Detect which cell encompasses the target text, then output its (X, Y) center coordinate. 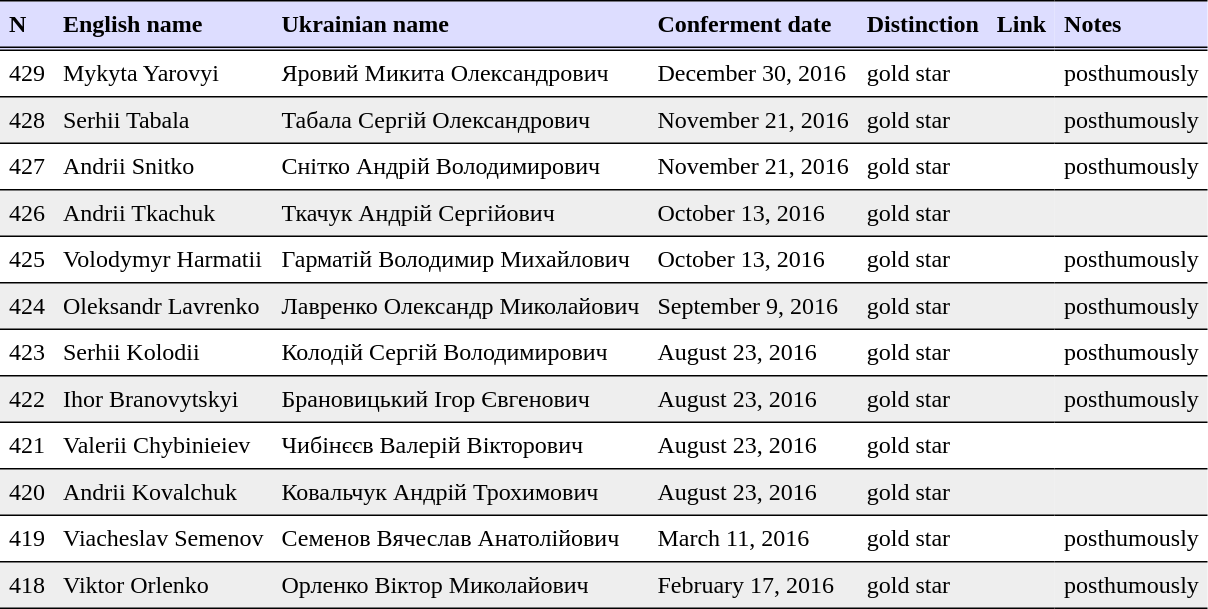
Ukrainian name (461, 25)
424 (27, 306)
December 30, 2016 (752, 73)
Колодій Сергій Володимирович (461, 352)
428 (27, 120)
Лавренко Олександр Миколайович (461, 306)
Notes (1132, 25)
Ковальчук Андрій Трохимович (461, 492)
Andrii Tkachuk (164, 213)
Andrii Kovalchuk (164, 492)
423 (27, 352)
March 11, 2016 (752, 538)
Link (1022, 25)
429 (27, 73)
Яровий Микита Олександрович (461, 73)
Viacheslav Semenov (164, 538)
Mykyta Yarovyi (164, 73)
419 (27, 538)
Conferment date (752, 25)
Serhii Tabala (164, 120)
Семенов Вячеслав Анатолійович (461, 538)
September 9, 2016 (752, 306)
426 (27, 213)
Andrii Snitko (164, 166)
422 (27, 399)
420 (27, 492)
N (27, 25)
Viktor Orlenko (164, 585)
Serhii Kolodii (164, 352)
Орленко Віктор Миколайович (461, 585)
418 (27, 585)
English name (164, 25)
421 (27, 445)
Volodymyr Harmatii (164, 259)
Табала Сергій Олександрович (461, 120)
Oleksandr Lavrenko (164, 306)
Valerii Chybinieiev (164, 445)
425 (27, 259)
427 (27, 166)
Снітко Андрій Володимирович (461, 166)
Ihor Branovytskyi (164, 399)
Чибінєєв Валерій Вікторович (461, 445)
Брановицький Ігор Євгенович (461, 399)
Гарматій Володимир Михайлович (461, 259)
February 17, 2016 (752, 585)
Distinction (923, 25)
Ткачук Андрій Сергійович (461, 213)
